Detect which cell encompasses the target text, then output its (X, Y) center coordinate. 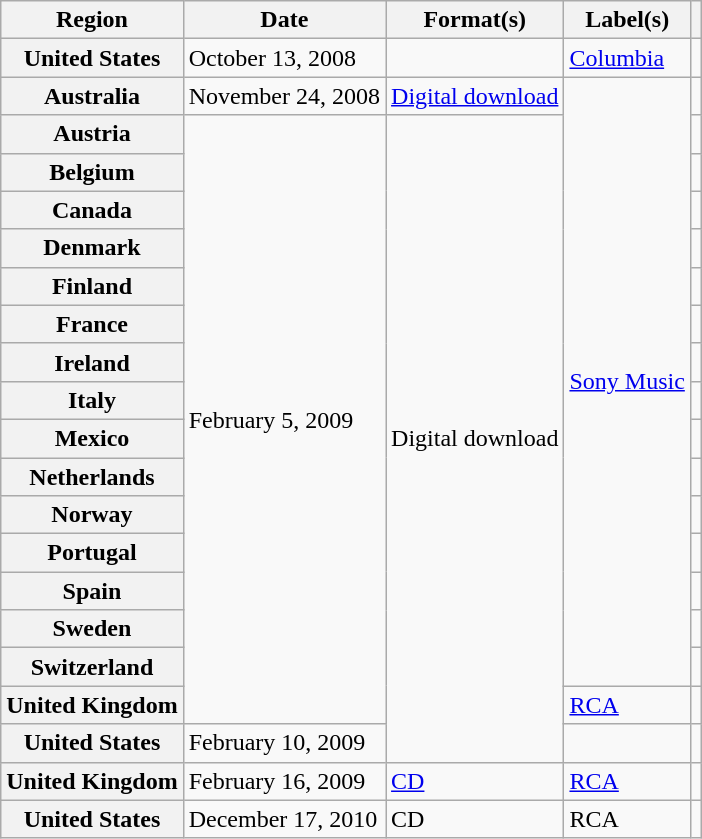
Switzerland (92, 667)
France (92, 324)
Spain (92, 591)
Belgium (92, 172)
Canada (92, 210)
Columbia (627, 58)
November 24, 2008 (284, 96)
Sony Music (627, 382)
Austria (92, 134)
February 10, 2009 (284, 743)
February 16, 2009 (284, 781)
Norway (92, 515)
Region (92, 20)
Portugal (92, 553)
Mexico (92, 438)
Label(s) (627, 20)
Ireland (92, 362)
February 5, 2009 (284, 420)
Australia (92, 96)
Sweden (92, 629)
December 17, 2010 (284, 819)
Netherlands (92, 477)
Finland (92, 286)
Format(s) (475, 20)
Italy (92, 400)
October 13, 2008 (284, 58)
Date (284, 20)
Denmark (92, 248)
